Provide the [X, Y] coordinate of the cell's center where the given text is located.  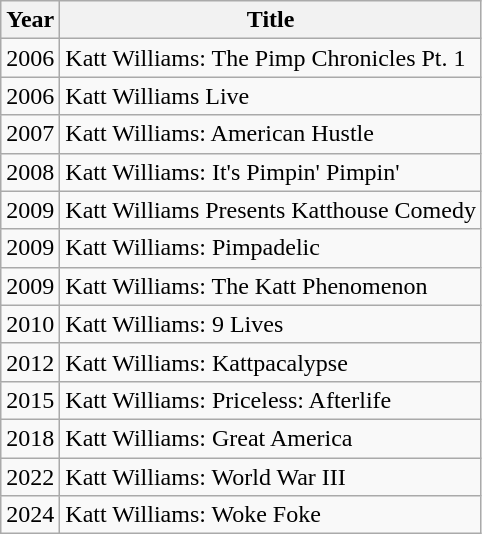
Katt Williams: The Pimp Chronicles Pt. 1 [271, 58]
2024 [30, 515]
Katt Williams: Great America [271, 438]
Katt Williams: The Katt Phenomenon [271, 286]
Katt Williams Presents Katthouse Comedy [271, 210]
Katt Williams: 9 Lives [271, 324]
Title [271, 20]
2018 [30, 438]
2012 [30, 362]
2022 [30, 477]
Katt Williams: Woke Foke [271, 515]
Katt Williams: Kattpacalypse [271, 362]
2015 [30, 400]
Katt Williams: It's Pimpin' Pimpin' [271, 172]
Katt Williams Live [271, 96]
2010 [30, 324]
Katt Williams: Priceless: Afterlife [271, 400]
Year [30, 20]
Katt Williams: Pimpadelic [271, 248]
Katt Williams: American Hustle [271, 134]
2008 [30, 172]
2007 [30, 134]
Katt Williams: World War III [271, 477]
